Find where the given text appears and provide that cell's center as [x, y] coordinate. 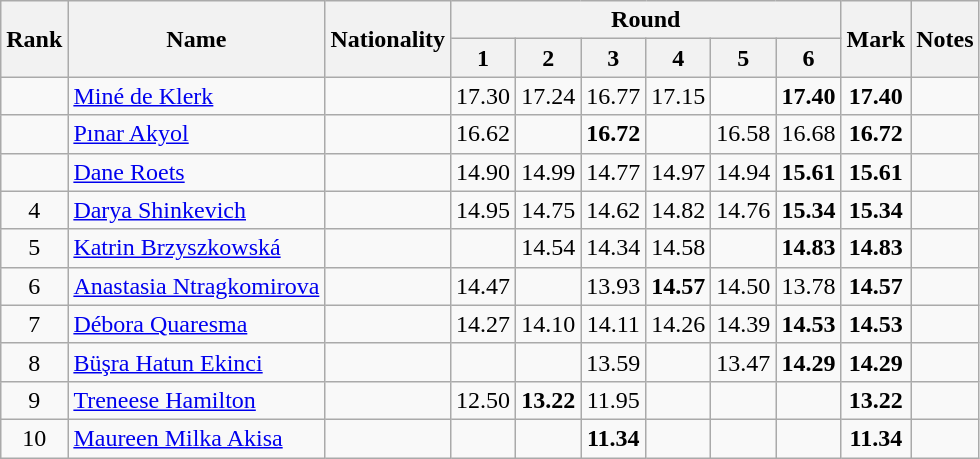
17.24 [548, 96]
Dane Roets [196, 172]
14.58 [678, 248]
14.75 [548, 210]
14.82 [678, 210]
Mark [876, 39]
Notes [945, 39]
16.68 [808, 134]
16.58 [744, 134]
8 [34, 362]
14.94 [744, 172]
9 [34, 400]
14.47 [484, 286]
2 [548, 58]
Anastasia Ntragkomirova [196, 286]
11.95 [614, 400]
Maureen Milka Akisa [196, 438]
14.54 [548, 248]
14.50 [744, 286]
Darya Shinkevich [196, 210]
13.93 [614, 286]
14.34 [614, 248]
10 [34, 438]
14.95 [484, 210]
14.26 [678, 324]
Débora Quaresma [196, 324]
Rank [34, 39]
7 [34, 324]
Name [196, 39]
Pınar Akyol [196, 134]
14.99 [548, 172]
12.50 [484, 400]
13.59 [614, 362]
3 [614, 58]
Katrin Brzyszkowská [196, 248]
17.15 [678, 96]
14.76 [744, 210]
Treneese Hamilton [196, 400]
14.10 [548, 324]
16.62 [484, 134]
14.11 [614, 324]
Round [646, 20]
Büşra Hatun Ekinci [196, 362]
14.90 [484, 172]
Nationality [388, 39]
14.97 [678, 172]
14.39 [744, 324]
1 [484, 58]
14.77 [614, 172]
Miné de Klerk [196, 96]
14.62 [614, 210]
16.77 [614, 96]
14.27 [484, 324]
13.47 [744, 362]
13.78 [808, 286]
17.30 [484, 96]
